Scan for the cell matching the given text and deliver its [x, y] coordinate at center. 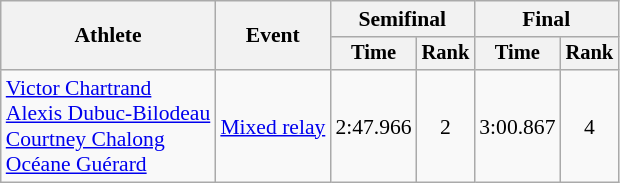
4 [590, 126]
Final [546, 19]
3:00.867 [517, 126]
2:47.966 [373, 126]
Victor ChartrandAlexis Dubuc-BilodeauCourtney ChalongOcéane Guérard [108, 126]
Semifinal [402, 19]
2 [446, 126]
Mixed relay [272, 126]
Athlete [108, 36]
Event [272, 36]
